Output the (X, Y) coordinate of the center of the cell containing the given text.  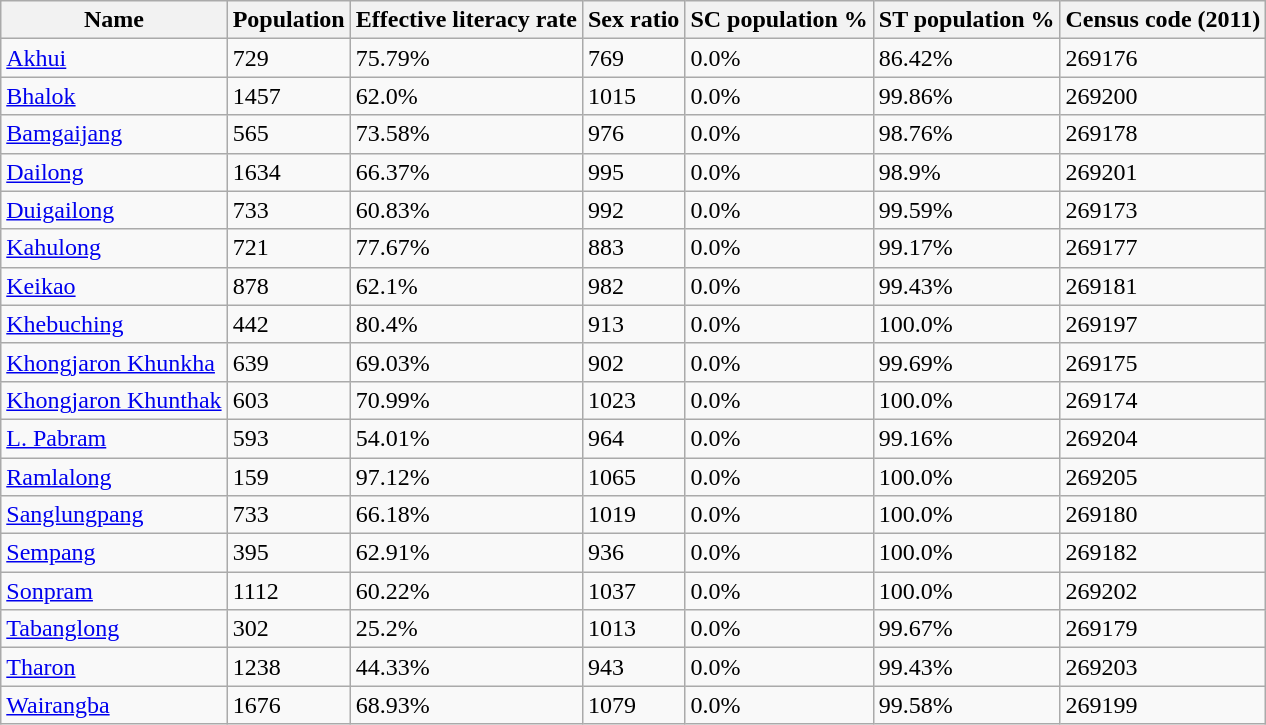
902 (633, 362)
Duigailong (114, 210)
992 (633, 210)
1065 (633, 477)
878 (288, 286)
97.12% (466, 477)
1079 (633, 705)
964 (633, 438)
99.59% (966, 210)
Wairangba (114, 705)
269182 (1163, 553)
269177 (1163, 248)
269181 (1163, 286)
Kahulong (114, 248)
Khongjaron Khunkha (114, 362)
Bhalok (114, 96)
SC population % (779, 20)
943 (633, 667)
98.9% (966, 172)
1037 (633, 591)
269202 (1163, 591)
73.58% (466, 134)
913 (633, 324)
99.86% (966, 96)
Dailong (114, 172)
99.69% (966, 362)
Sonpram (114, 591)
98.76% (966, 134)
66.18% (466, 515)
269200 (1163, 96)
86.42% (966, 58)
80.4% (466, 324)
269176 (1163, 58)
976 (633, 134)
77.67% (466, 248)
1023 (633, 400)
Akhui (114, 58)
66.37% (466, 172)
25.2% (466, 629)
54.01% (466, 438)
Khebuching (114, 324)
269203 (1163, 667)
Population (288, 20)
1112 (288, 591)
269174 (1163, 400)
769 (633, 58)
302 (288, 629)
982 (633, 286)
Bamgaijang (114, 134)
Keikao (114, 286)
995 (633, 172)
62.0% (466, 96)
Khongjaron Khunthak (114, 400)
ST population % (966, 20)
269179 (1163, 629)
593 (288, 438)
L. Pabram (114, 438)
883 (633, 248)
Sempang (114, 553)
Tabanglong (114, 629)
Sex ratio (633, 20)
Effective literacy rate (466, 20)
1457 (288, 96)
442 (288, 324)
1634 (288, 172)
99.16% (966, 438)
721 (288, 248)
99.17% (966, 248)
44.33% (466, 667)
269205 (1163, 477)
70.99% (466, 400)
Name (114, 20)
62.1% (466, 286)
60.22% (466, 591)
269173 (1163, 210)
269199 (1163, 705)
1019 (633, 515)
60.83% (466, 210)
269175 (1163, 362)
603 (288, 400)
729 (288, 58)
269197 (1163, 324)
99.67% (966, 629)
1238 (288, 667)
62.91% (466, 553)
565 (288, 134)
Tharon (114, 667)
68.93% (466, 705)
Census code (2011) (1163, 20)
1015 (633, 96)
269204 (1163, 438)
395 (288, 553)
75.79% (466, 58)
69.03% (466, 362)
936 (633, 553)
269180 (1163, 515)
269201 (1163, 172)
269178 (1163, 134)
Ramlalong (114, 477)
1013 (633, 629)
99.58% (966, 705)
639 (288, 362)
1676 (288, 705)
Sanglungpang (114, 515)
159 (288, 477)
